Extract the (X, Y) coordinate from the center of the cell holding the provided text.  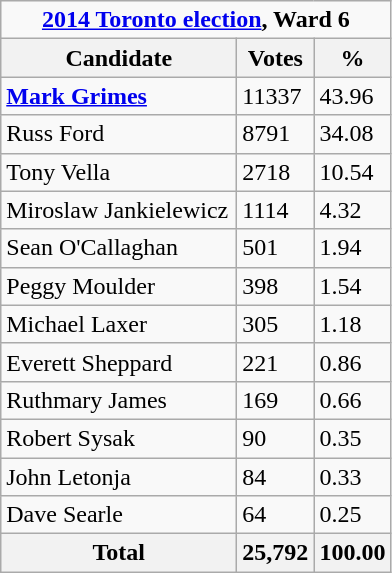
2014 Toronto election, Ward 6 (196, 20)
Ruthmary James (119, 400)
90 (276, 438)
84 (276, 477)
221 (276, 362)
1114 (276, 210)
100.00 (352, 553)
0.35 (352, 438)
Mark Grimes (119, 96)
Sean O'Callaghan (119, 248)
4.32 (352, 210)
43.96 (352, 96)
Dave Searle (119, 515)
34.08 (352, 134)
Everett Sheppard (119, 362)
0.25 (352, 515)
Robert Sysak (119, 438)
0.66 (352, 400)
Votes (276, 58)
Candidate (119, 58)
1.94 (352, 248)
Michael Laxer (119, 324)
0.33 (352, 477)
501 (276, 248)
Peggy Moulder (119, 286)
Russ Ford (119, 134)
Total (119, 553)
8791 (276, 134)
1.54 (352, 286)
64 (276, 515)
Miroslaw Jankielewicz (119, 210)
Tony Vella (119, 172)
11337 (276, 96)
2718 (276, 172)
25,792 (276, 553)
10.54 (352, 172)
% (352, 58)
169 (276, 400)
0.86 (352, 362)
398 (276, 286)
1.18 (352, 324)
John Letonja (119, 477)
305 (276, 324)
